For the text-containing cell, return its midpoint in [X, Y] coordinate format. 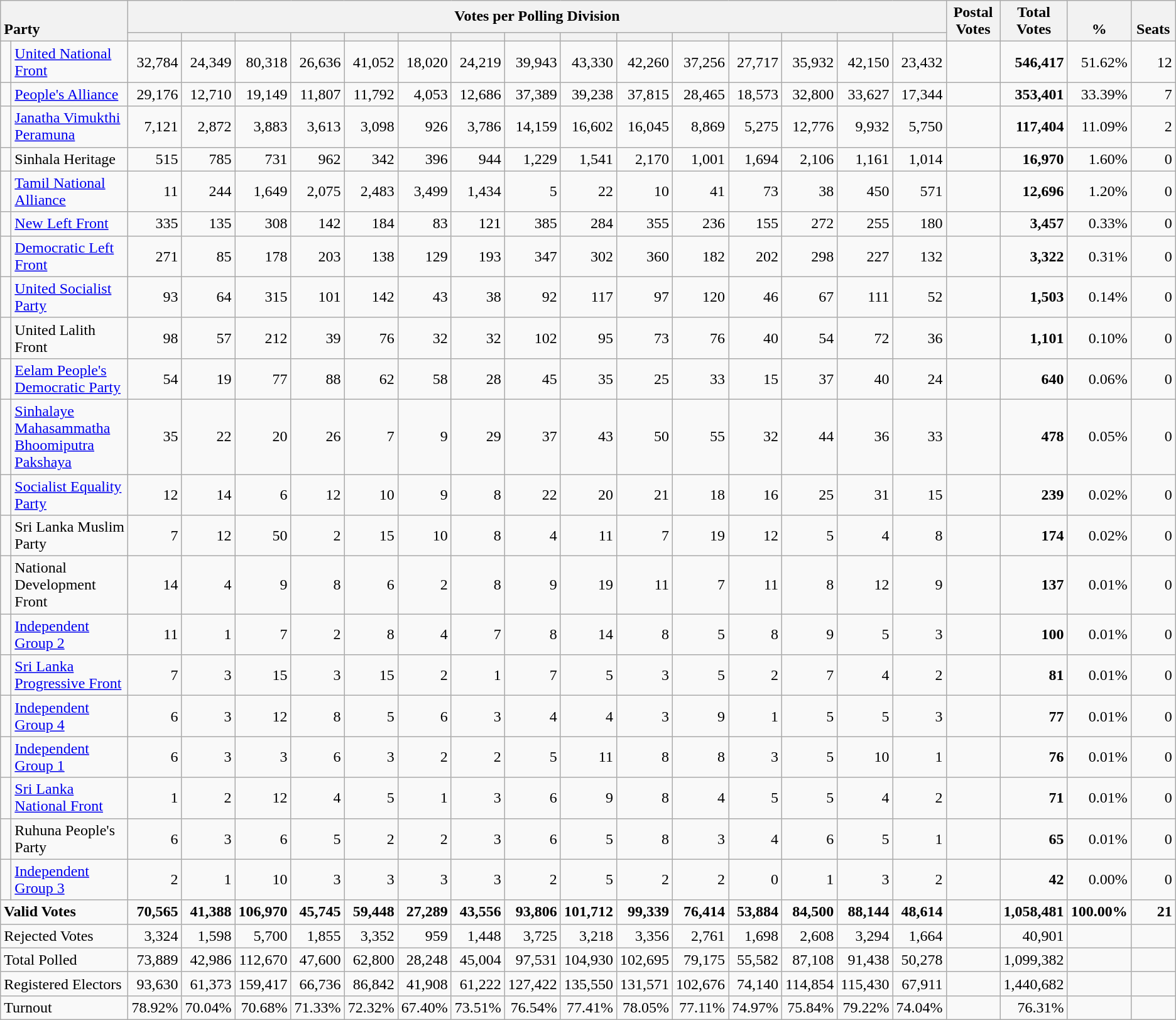
Independent Group 3 [70, 880]
61,373 [209, 984]
18,020 [425, 62]
117,404 [1034, 127]
70.68% [263, 1007]
16,602 [588, 127]
85 [209, 256]
39,238 [588, 94]
0.31% [1099, 256]
33,627 [865, 94]
United Socialist Party [70, 297]
2,106 [810, 159]
74,140 [755, 984]
39,943 [533, 62]
396 [425, 159]
47,600 [318, 960]
193 [477, 256]
61,222 [477, 984]
1,101 [1034, 338]
3,499 [425, 191]
640 [1034, 378]
44 [810, 436]
3,883 [263, 127]
360 [645, 256]
65 [1034, 838]
121 [477, 224]
102,695 [645, 960]
Sri Lanka Progressive Front [70, 675]
3,098 [371, 127]
100 [1034, 635]
4,053 [425, 94]
United Lalith Front [70, 338]
Sri Lanka National Front [70, 798]
Total Votes [1034, 21]
1,229 [533, 159]
71 [1034, 798]
106,970 [263, 912]
120 [700, 297]
178 [263, 256]
2,761 [700, 936]
70,565 [155, 912]
78.05% [645, 1007]
80,318 [263, 62]
26,636 [318, 62]
24 [920, 378]
Votes per Polling Division [537, 16]
32,784 [155, 62]
450 [865, 191]
37,389 [533, 94]
1.20% [1099, 191]
42 [1034, 880]
United National Front [70, 62]
26 [318, 436]
28,465 [700, 94]
347 [533, 256]
478 [1034, 436]
Ruhuna People's Party [70, 838]
959 [425, 936]
302 [588, 256]
58 [425, 378]
72.32% [371, 1007]
79.22% [865, 1007]
12,686 [477, 94]
41 [700, 191]
75.84% [810, 1007]
7,121 [155, 127]
138 [371, 256]
2,170 [645, 159]
97,531 [533, 960]
55,582 [755, 960]
Turnout [64, 1007]
18 [700, 494]
93,630 [155, 984]
73.51% [477, 1007]
1,664 [920, 936]
Valid Votes [64, 912]
1,541 [588, 159]
27,289 [425, 912]
76,414 [700, 912]
5,750 [920, 127]
Eelam People's Democratic Party [70, 378]
73,889 [155, 960]
11,807 [318, 94]
180 [920, 224]
115,430 [865, 984]
16 [755, 494]
102 [533, 338]
102,676 [700, 984]
135,550 [588, 984]
16,970 [1034, 159]
100.00% [1099, 912]
1,448 [477, 936]
546,417 [1034, 62]
93,806 [533, 912]
98 [155, 338]
137 [1034, 585]
45,745 [318, 912]
18,573 [755, 94]
43,556 [477, 912]
3,294 [865, 936]
202 [755, 256]
17,344 [920, 94]
3,356 [645, 936]
93 [155, 297]
9,932 [865, 127]
132 [920, 256]
28,248 [425, 960]
101 [318, 297]
88 [318, 378]
Party [64, 21]
111 [865, 297]
1,001 [700, 159]
62,800 [371, 960]
59,448 [371, 912]
67 [810, 297]
117 [588, 297]
31 [865, 494]
1,698 [755, 936]
86,842 [371, 984]
1,598 [209, 936]
8,869 [700, 127]
239 [1034, 494]
1,014 [920, 159]
571 [920, 191]
53,884 [755, 912]
35,932 [810, 62]
11.09% [1099, 127]
1,440,682 [1034, 984]
284 [588, 224]
97 [645, 297]
71.33% [318, 1007]
28 [477, 378]
2,608 [810, 936]
57 [209, 338]
104,930 [588, 960]
41,908 [425, 984]
355 [645, 224]
24,219 [477, 62]
People's Alliance [70, 94]
11,792 [371, 94]
88,144 [865, 912]
731 [263, 159]
Independent Group 4 [70, 716]
29,176 [155, 94]
National Development Front [70, 585]
1,855 [318, 936]
184 [371, 224]
Independent Group 1 [70, 757]
40,901 [1034, 936]
244 [209, 191]
37,815 [645, 94]
101,712 [588, 912]
271 [155, 256]
41,388 [209, 912]
3,457 [1034, 224]
45,004 [477, 960]
14,159 [533, 127]
353,401 [1034, 94]
944 [477, 159]
227 [865, 256]
50,278 [920, 960]
5,700 [263, 936]
New Left Front [70, 224]
79,175 [700, 960]
962 [318, 159]
308 [263, 224]
16,045 [645, 127]
3,613 [318, 127]
24,349 [209, 62]
1,434 [477, 191]
1,099,382 [1034, 960]
Janatha Vimukthi Peramuna [70, 127]
70.04% [209, 1007]
91,438 [865, 960]
Total Polled [64, 960]
159,417 [263, 984]
74.04% [920, 1007]
Registered Electors [64, 984]
515 [155, 159]
3,324 [155, 936]
42,260 [645, 62]
76.54% [533, 1007]
33.39% [1099, 94]
81 [1034, 675]
87,108 [810, 960]
84,500 [810, 912]
3,725 [533, 936]
174 [1034, 535]
335 [155, 224]
0.06% [1099, 378]
77.11% [700, 1007]
0.05% [1099, 436]
Rejected Votes [64, 936]
Sinhalaye Mahasammatha Bhoomiputra Pakshaya [70, 436]
1,161 [865, 159]
385 [533, 224]
155 [755, 224]
23,432 [920, 62]
1,649 [263, 191]
129 [425, 256]
37,256 [700, 62]
27,717 [755, 62]
66,736 [318, 984]
182 [700, 256]
2,872 [209, 127]
43,330 [588, 62]
3,352 [371, 936]
41,052 [371, 62]
67.40% [425, 1007]
1.60% [1099, 159]
5,275 [755, 127]
926 [425, 127]
127,422 [533, 984]
785 [209, 159]
64 [209, 297]
76.31% [1034, 1007]
203 [318, 256]
12,776 [810, 127]
112,670 [263, 960]
12,710 [209, 94]
46 [755, 297]
55 [700, 436]
29 [477, 436]
77.41% [588, 1007]
1,058,481 [1034, 912]
39 [318, 338]
1,503 [1034, 297]
315 [263, 297]
72 [865, 338]
212 [263, 338]
Socialist Equality Party [70, 494]
114,854 [810, 984]
255 [865, 224]
2,483 [371, 191]
3,786 [477, 127]
92 [533, 297]
131,571 [645, 984]
48,614 [920, 912]
42,986 [209, 960]
78.92% [155, 1007]
Sri Lanka Muslim Party [70, 535]
Sinhala Heritage [70, 159]
95 [588, 338]
% [1099, 21]
272 [810, 224]
3,218 [588, 936]
0.00% [1099, 880]
12,696 [1034, 191]
0.14% [1099, 297]
62 [371, 378]
32,800 [810, 94]
236 [700, 224]
Seats [1153, 21]
99,339 [645, 912]
74.97% [755, 1007]
42,150 [865, 62]
Independent Group 2 [70, 635]
342 [371, 159]
1,694 [755, 159]
19,149 [263, 94]
52 [920, 297]
0.10% [1099, 338]
3,322 [1034, 256]
298 [810, 256]
135 [209, 224]
PostalVotes [973, 21]
0.33% [1099, 224]
45 [533, 378]
51.62% [1099, 62]
67,911 [920, 984]
Democratic Left Front [70, 256]
2,075 [318, 191]
Tamil National Alliance [70, 191]
83 [425, 224]
